From the cell containing the given text, extract its center point as [X, Y] coordinate. 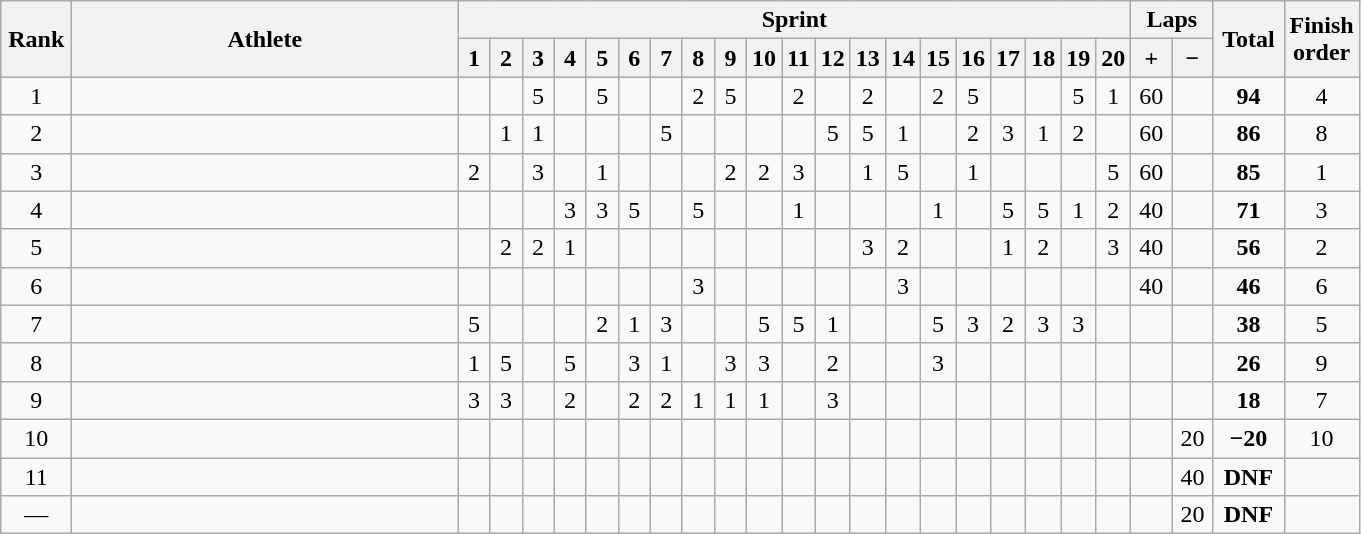
56 [1248, 248]
+ [1152, 58]
12 [832, 58]
Total [1248, 39]
17 [1008, 58]
19 [1078, 58]
94 [1248, 96]
85 [1248, 172]
14 [902, 58]
86 [1248, 134]
Laps [1172, 20]
−20 [1248, 438]
16 [974, 58]
38 [1248, 324]
Finish order [1322, 39]
− [1192, 58]
— [36, 515]
13 [868, 58]
26 [1248, 362]
46 [1248, 286]
Rank [36, 39]
71 [1248, 210]
Athlete [265, 39]
15 [938, 58]
Sprint [794, 20]
